Detect which cell encompasses the target text, then output its (x, y) center coordinate. 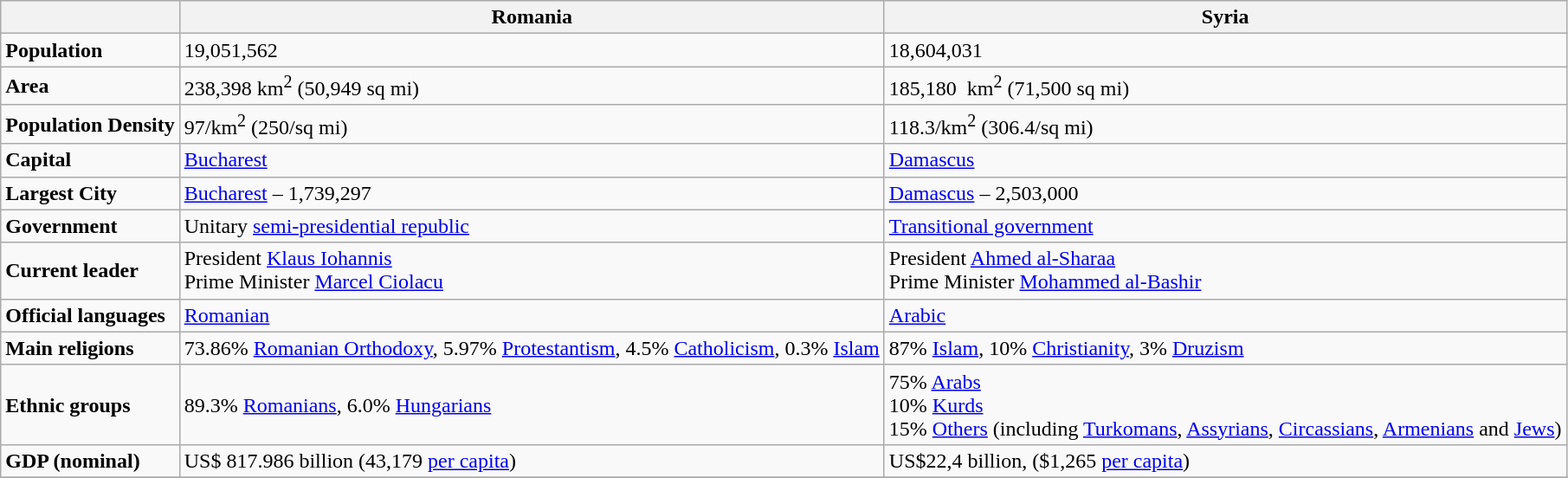
Largest City (90, 193)
Population Density (90, 125)
Damascus (1225, 160)
118.3/km2 (306.4/sq mi) (1225, 125)
Population (90, 50)
GDP (nominal) (90, 461)
President Ahmed al-Sharaa Prime Minister Mohammed al-Bashir (1225, 270)
US$ 817.986 billion (43,179 per capita) (532, 461)
18,604,031 (1225, 50)
Ethnic groups (90, 404)
89.3% Romanians, 6.0% Hungarians (532, 404)
Arabic (1225, 315)
97/km2 (250/sq mi) (532, 125)
Current leader (90, 270)
75% Arabs10% Kurds 15% Others (including Turkomans, Assyrians, Circassians, Armenians and Jews) (1225, 404)
Main religions (90, 348)
87% Islam, 10% Christianity, 3% Druzism (1225, 348)
Syria (1225, 17)
185,180 km2 (71,500 sq mi) (1225, 87)
Romania (532, 17)
Romanian (532, 315)
238,398 km2 (50,949 sq mi) (532, 87)
Bucharest – 1,739,297 (532, 193)
Area (90, 87)
US$22,4 billion, ($1,265 per capita) (1225, 461)
73.86% Romanian Orthodoxy, 5.97% Protestantism, 4.5% Catholicism, 0.3% Islam (532, 348)
Bucharest (532, 160)
President Klaus Iohannis Prime Minister Marcel Ciolacu (532, 270)
Official languages (90, 315)
Transitional government (1225, 226)
Government (90, 226)
19,051,562 (532, 50)
Damascus – 2,503,000 (1225, 193)
Capital (90, 160)
Unitary semi-presidential republic (532, 226)
